Extract the (x, y) coordinate from the center of the cell holding the provided text.  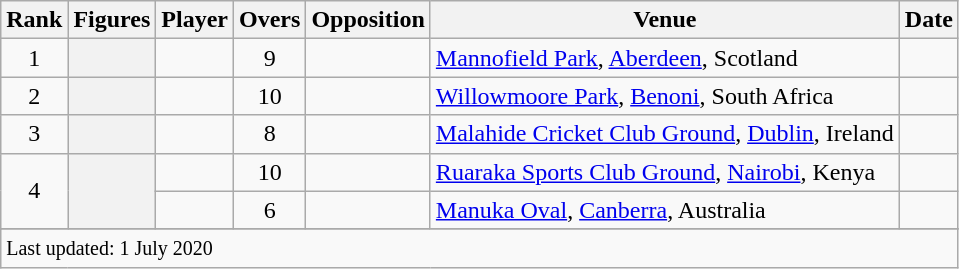
1 (34, 58)
Opposition (368, 20)
Manuka Oval, Canberra, Australia (664, 210)
6 (270, 210)
Date (928, 20)
Venue (664, 20)
Figures (112, 20)
9 (270, 58)
2 (34, 96)
8 (270, 134)
3 (34, 134)
Overs (270, 20)
Rank (34, 20)
Mannofield Park, Aberdeen, Scotland (664, 58)
Willowmoore Park, Benoni, South Africa (664, 96)
4 (34, 191)
Ruaraka Sports Club Ground, Nairobi, Kenya (664, 172)
Player (195, 20)
Malahide Cricket Club Ground, Dublin, Ireland (664, 134)
Last updated: 1 July 2020 (480, 248)
